From the cell containing the given text, extract its center point as (X, Y) coordinate. 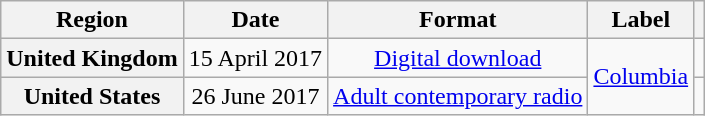
United States (92, 96)
Label (641, 20)
Format (458, 20)
Date (255, 20)
United Kingdom (92, 58)
15 April 2017 (255, 58)
Region (92, 20)
26 June 2017 (255, 96)
Columbia (641, 77)
Adult contemporary radio (458, 96)
Digital download (458, 58)
